Find where the given text appears and provide that cell's center as (X, Y) coordinate. 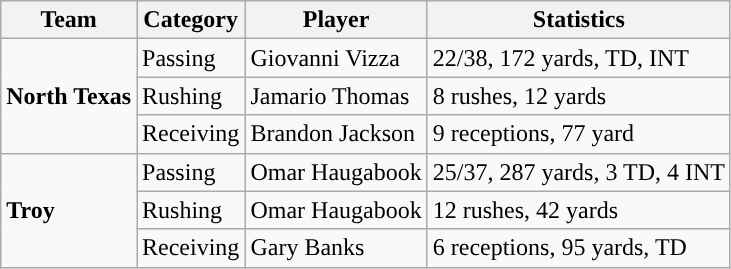
8 rushes, 12 yards (578, 96)
22/38, 172 yards, TD, INT (578, 58)
9 receptions, 77 yard (578, 134)
Team (69, 20)
Statistics (578, 20)
Player (336, 20)
Gary Banks (336, 248)
25/37, 287 yards, 3 TD, 4 INT (578, 172)
Brandon Jackson (336, 134)
Giovanni Vizza (336, 58)
Category (190, 20)
Jamario Thomas (336, 96)
North Texas (69, 96)
6 receptions, 95 yards, TD (578, 248)
Troy (69, 210)
12 rushes, 42 yards (578, 210)
